Output the [x, y] coordinate of the center of the cell containing the given text.  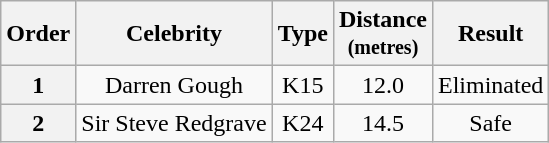
K15 [302, 85]
2 [38, 123]
Eliminated [490, 85]
Type [302, 34]
Distance(metres) [382, 34]
K24 [302, 123]
Result [490, 34]
14.5 [382, 123]
Order [38, 34]
Celebrity [174, 34]
Sir Steve Redgrave [174, 123]
Safe [490, 123]
Darren Gough [174, 85]
12.0 [382, 85]
1 [38, 85]
